Find where the given text appears and provide that cell's center as (X, Y) coordinate. 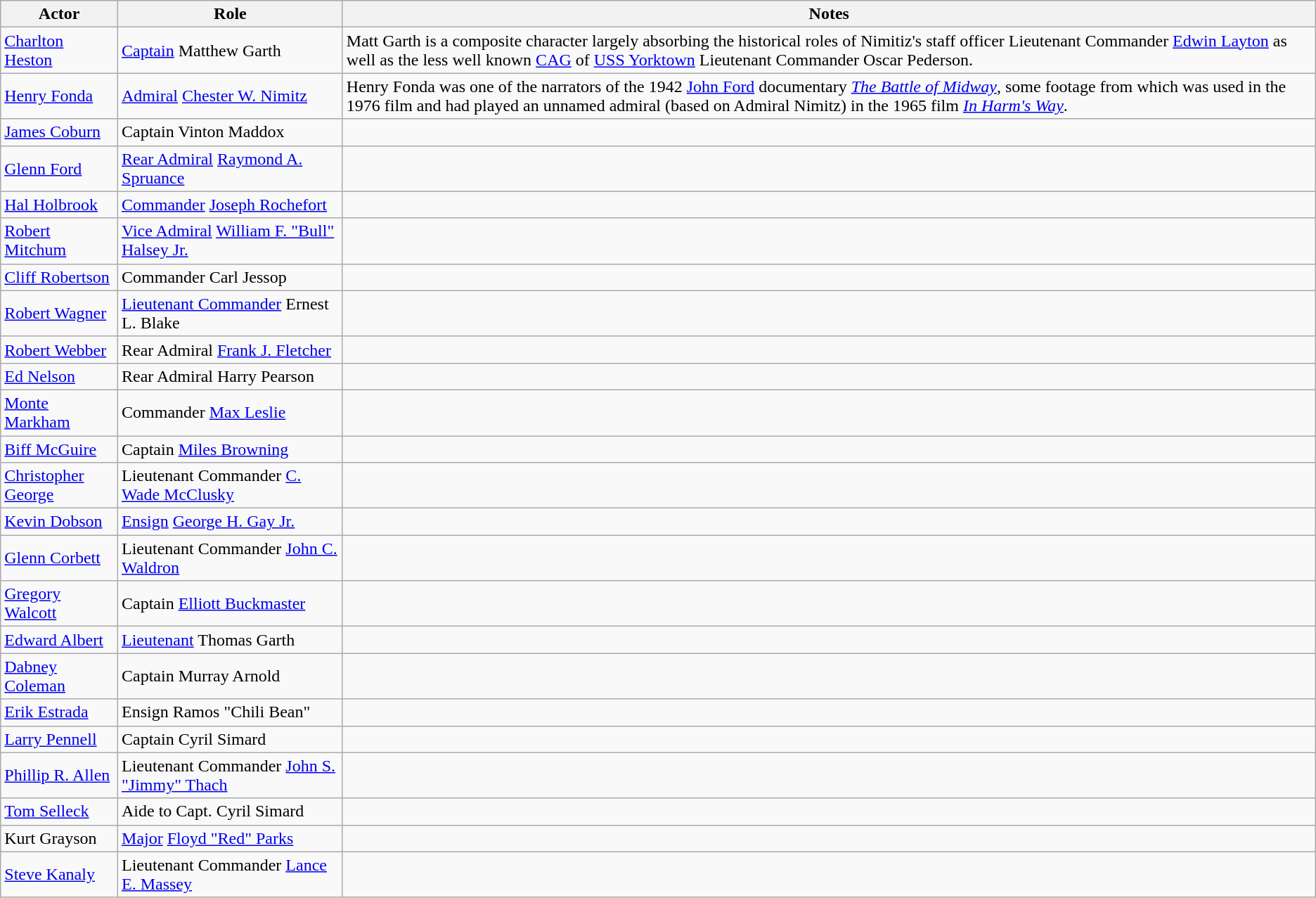
Captain Murray Arnold (231, 676)
Major Floyd "Red" Parks (231, 838)
Steve Kanaly (59, 875)
Dabney Coleman (59, 676)
Lieutenant Commander John S. "Jimmy" Thach (231, 775)
Rear Admiral Frank J. Fletcher (231, 349)
Biff McGuire (59, 449)
Lieutenant Thomas Garth (231, 640)
Vice Admiral William F. "Bull" Halsey Jr. (231, 240)
Robert Wagner (59, 314)
Ed Nelson (59, 376)
Lieutenant Commander C. Wade McClusky (231, 485)
Robert Mitchum (59, 240)
Ensign George H. Gay Jr. (231, 522)
Role (231, 14)
Lieutenant Commander Lance E. Massey (231, 875)
Captain Elliott Buckmaster (231, 603)
Rear Admiral Harry Pearson (231, 376)
Tom Selleck (59, 812)
Hal Holbrook (59, 205)
Edward Albert (59, 640)
Captain Miles Browning (231, 449)
Christopher George (59, 485)
Monte Markham (59, 412)
Captain Vinton Maddox (231, 132)
Notes (829, 14)
Lieutenant Commander John C. Waldron (231, 558)
Glenn Corbett (59, 558)
Rear Admiral Raymond A. Spruance (231, 169)
Commander Joseph Rochefort (231, 205)
Charlton Heston (59, 51)
Glenn Ford (59, 169)
Erik Estrada (59, 712)
Lieutenant Commander Ernest L. Blake (231, 314)
Robert Webber (59, 349)
Henry Fonda (59, 96)
Commander Carl Jessop (231, 277)
Kurt Grayson (59, 838)
Commander Max Leslie (231, 412)
Captain Matthew Garth (231, 51)
James Coburn (59, 132)
Aide to Capt. Cyril Simard (231, 812)
Actor (59, 14)
Ensign Ramos "Chili Bean" (231, 712)
Cliff Robertson (59, 277)
Larry Pennell (59, 739)
Captain Cyril Simard (231, 739)
Admiral Chester W. Nimitz (231, 96)
Gregory Walcott (59, 603)
Kevin Dobson (59, 522)
Phillip R. Allen (59, 775)
